Detect which cell encompasses the target text, then output its (X, Y) center coordinate. 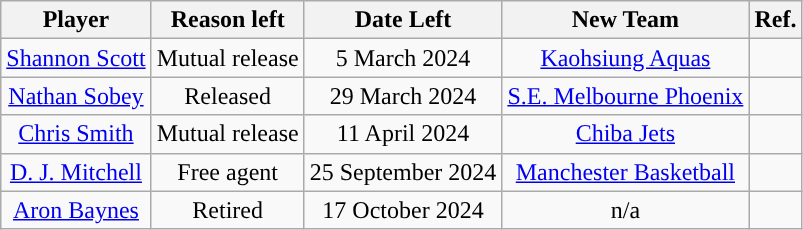
25 September 2024 (403, 172)
Ref. (776, 20)
Chris Smith (76, 134)
Aron Baynes (76, 210)
D. J. Mitchell (76, 172)
11 April 2024 (403, 134)
New Team (626, 20)
5 March 2024 (403, 58)
Chiba Jets (626, 134)
Player (76, 20)
n/a (626, 210)
Date Left (403, 20)
Released (228, 96)
Manchester Basketball (626, 172)
29 March 2024 (403, 96)
Nathan Sobey (76, 96)
S.E. Melbourne Phoenix (626, 96)
Retired (228, 210)
17 October 2024 (403, 210)
Kaohsiung Aquas (626, 58)
Reason left (228, 20)
Shannon Scott (76, 58)
Free agent (228, 172)
